Search for the cell housing the specified text and yield its [x, y] center coordinate. 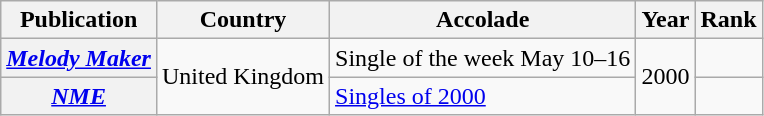
Single of the week May 10–16 [483, 58]
NME [79, 96]
Accolade [483, 20]
Melody Maker [79, 58]
Year [666, 20]
Publication [79, 20]
Singles of 2000 [483, 96]
Country [242, 20]
Rank [728, 20]
2000 [666, 77]
United Kingdom [242, 77]
